Identify which cell holds the provided text, then report its (x, y) central coordinate. 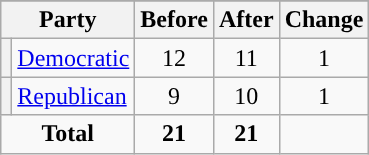
Change (324, 20)
12 (174, 58)
Democratic (74, 58)
After (246, 20)
10 (246, 96)
11 (246, 58)
Total (68, 134)
Party (68, 20)
9 (174, 96)
Republican (74, 96)
Before (174, 20)
